Output the [X, Y] coordinate of the center of the cell containing the given text.  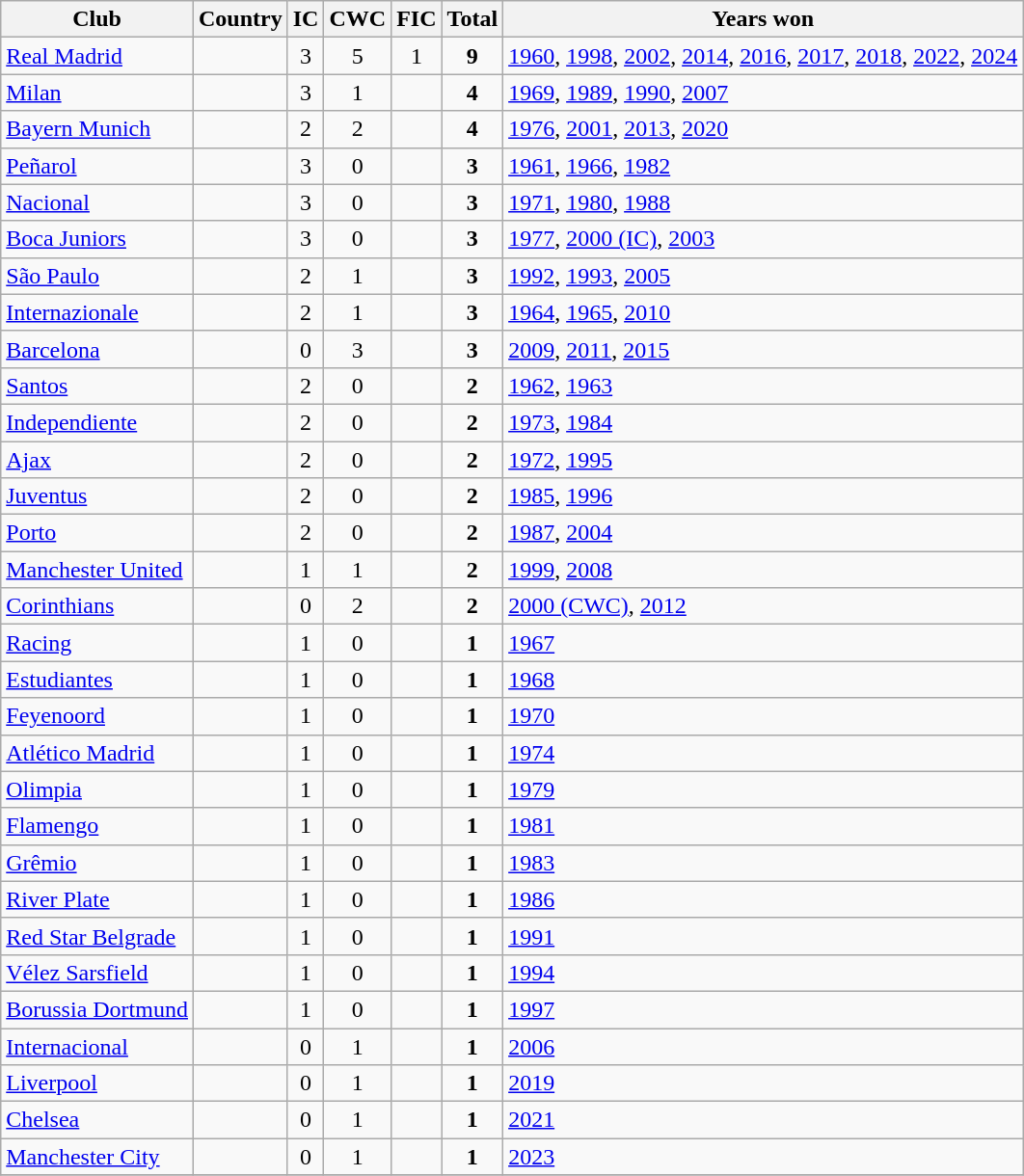
2019 [764, 1083]
Corinthians [97, 606]
Flamengo [97, 826]
1976, 2001, 2013, 2020 [764, 129]
Red Star Belgrade [97, 936]
FIC [417, 19]
Manchester United [97, 570]
São Paulo [97, 276]
IC [306, 19]
Ajax [97, 460]
1987, 2004 [764, 533]
1985, 1996 [764, 496]
Bayern Munich [97, 129]
2006 [764, 1046]
Porto [97, 533]
Feyenoord [97, 716]
Santos [97, 386]
2000 (CWC), 2012 [764, 606]
9 [472, 56]
1997 [764, 1009]
1974 [764, 753]
1979 [764, 789]
Real Madrid [97, 56]
1994 [764, 973]
1962, 1963 [764, 386]
Borussia Dortmund [97, 1009]
Internacional [97, 1046]
1973, 1984 [764, 422]
1991 [764, 936]
1992, 1993, 2005 [764, 276]
Total [472, 19]
Olimpia [97, 789]
Boca Juniors [97, 239]
Chelsea [97, 1120]
Country [240, 19]
Racing [97, 643]
1971, 1980, 1988 [764, 202]
Club [97, 19]
Barcelona [97, 349]
1986 [764, 899]
CWC [358, 19]
Internazionale [97, 312]
2009, 2011, 2015 [764, 349]
5 [358, 56]
Estudiantes [97, 680]
1968 [764, 680]
Peñarol [97, 166]
Nacional [97, 202]
1970 [764, 716]
Years won [764, 19]
1960, 1998, 2002, 2014, 2016, 2017, 2018, 2022, 2024 [764, 56]
1961, 1966, 1982 [764, 166]
Juventus [97, 496]
Atlético Madrid [97, 753]
Manchester City [97, 1157]
Milan [97, 93]
1977, 2000 (IC), 2003 [764, 239]
1964, 1965, 2010 [764, 312]
Independiente [97, 422]
Vélez Sarsfield [97, 973]
1983 [764, 863]
1969, 1989, 1990, 2007 [764, 93]
River Plate [97, 899]
2023 [764, 1157]
Liverpool [97, 1083]
2021 [764, 1120]
1981 [764, 826]
1967 [764, 643]
Grêmio [97, 863]
1999, 2008 [764, 570]
1972, 1995 [764, 460]
